Locate the cell with the specified text and output its (X, Y) center coordinate. 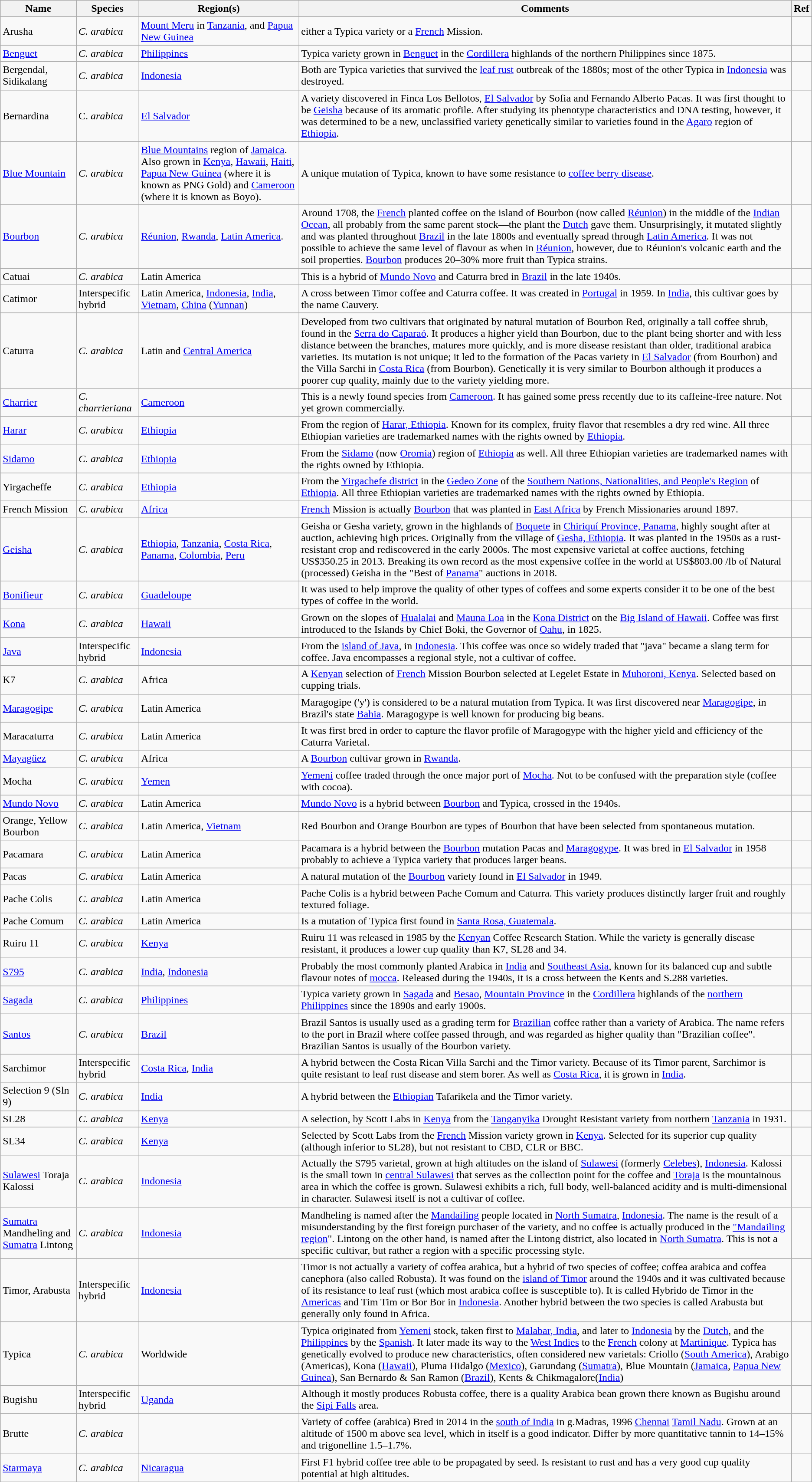
Name (38, 9)
Species (108, 9)
Bonifieur (38, 595)
SL34 (38, 1141)
Ruiru 11 (38, 943)
Pache Colis (38, 898)
Worldwide (219, 1354)
India, Indonesia (219, 972)
Catimor (38, 299)
Guadeloupe (219, 595)
Mundo Novo (38, 803)
Maracaturra (38, 736)
Yirgacheffe (38, 487)
Costa Rica, India (219, 1068)
Brutte (38, 1433)
Charrier (38, 402)
Santos (38, 1034)
Latin and Central America (219, 351)
Arusha (38, 31)
Red Bourbon and Orange Bourbon are types of Bourbon that have been selected from spontaneous mutation. (545, 825)
French Mission is actually Bourbon that was planted in East Africa by French Missionaries around 1897. (545, 509)
Comments (545, 9)
Kona (38, 623)
Blue Mountain (38, 173)
Yemeni coffee traded through the once major port of Mocha. Not to be confused with the preparation style (coffee with cocoa). (545, 781)
Although it mostly produces Robusta coffee, there is a quality Arabica bean grown there known as Bugishu around the Sipi Falls area. (545, 1399)
either a Typica variety or a French Mission. (545, 31)
Starmaya (38, 1468)
Catuai (38, 276)
C. charrieriana (108, 402)
Geisha (38, 549)
Java (38, 652)
K7 (38, 680)
French Mission (38, 509)
Bergendal, Sidikalang (38, 76)
Sidamo (38, 458)
Is a mutation of Typica first found in Santa Rosa, Guatemala. (545, 921)
Region(s) (219, 9)
Caturra (38, 351)
Both are Typica varieties that survived the leaf rust outbreak of the 1880s; most of the other Typica in Indonesia was destroyed. (545, 76)
Sagada (38, 1000)
It was used to help improve the quality of other types of coffees and some experts consider it to be one of the best types of coffee in the world. (545, 595)
This is a hybrid of Mundo Novo and Caturra bred in Brazil in the late 1940s. (545, 276)
Timor, Arabusta (38, 1290)
Latin America, Indonesia, India, Vietnam, China (Yunnan) (219, 299)
Harar (38, 430)
First F1 hybrid coffee tree able to be propagated by seed. Is resistant to rust and has a very good cup quality potential at high altitudes. (545, 1468)
Mayagüez (38, 759)
Mundo Novo is a hybrid between Bourbon and Typica, crossed in the 1940s. (545, 803)
SL28 (38, 1119)
Ethiopia, Tanzania, Costa Rica, Panama, Colombia, Peru (219, 549)
Ref (802, 9)
Selection 9 (Sln 9) (38, 1096)
India (219, 1096)
Nicaragua (219, 1468)
Sumatra Mandheling and Sumatra Lintong (38, 1232)
Bourbon (38, 237)
A hybrid between the Ethiopian Tafarikela and the Timor variety. (545, 1096)
Pache Colis is a hybrid between Pache Comum and Caturra. This variety produces distinctly larger fruit and roughly textured foliage. (545, 898)
Hawaii (219, 623)
A cross between Timor coffee and Caturra coffee. It was created in Portugal in 1959. In India, this cultivar goes by the name Cauvery. (545, 299)
Brazil (219, 1034)
Bernardina (38, 115)
This is a newly found species from Cameroon. It has gained some press recently due to its caffeine-free nature. Not yet grown commercially. (545, 402)
A natural mutation of the Bourbon variety found in El Salvador in 1949. (545, 876)
Maragogipe (38, 708)
Pacamara (38, 854)
Sarchimor (38, 1068)
Typica variety grown in Benguet in the Cordillera highlands of the northern Philippines since 1875. (545, 53)
Réunion, Rwanda, Latin America. (219, 237)
Bugishu (38, 1399)
A selection, by Scott Labs in Kenya from the Tanganyika Drought Resistant variety from northern Tanzania in 1931. (545, 1119)
Mount Meru in Tanzania, and Papua New Guinea (219, 31)
Typica variety grown in Sagada and Besao, Mountain Province in the Cordillera highlands of the northern Philippines since the 1890s and early 1900s. (545, 1000)
A unique mutation of Typica, known to have some resistance to coffee berry disease. (545, 173)
Mocha (38, 781)
Yemen (219, 781)
From the Sidamo (now Oromia) region of Ethiopia as well. All three Ethiopian varieties are trademarked names with the rights owned by Ethiopia. (545, 458)
A Bourbon cultivar grown in Rwanda. (545, 759)
Latin America, Vietnam (219, 825)
Benguet (38, 53)
Pache Comum (38, 921)
It was first bred in order to capture the flavor profile of Maragogype with the higher yield and efficiency of the Caturra Varietal. (545, 736)
S795 (38, 972)
Sulawesi Toraja Kalossi (38, 1181)
Pacas (38, 876)
Orange, Yellow Bourbon (38, 825)
Uganda (219, 1399)
Cameroon (219, 402)
Typica (38, 1354)
El Salvador (219, 115)
A Kenyan selection of French Mission Bourbon selected at Legelet Estate in Muhoroni, Kenya. Selected based on cupping trials. (545, 680)
